Search for the cell housing the specified text and yield its [x, y] center coordinate. 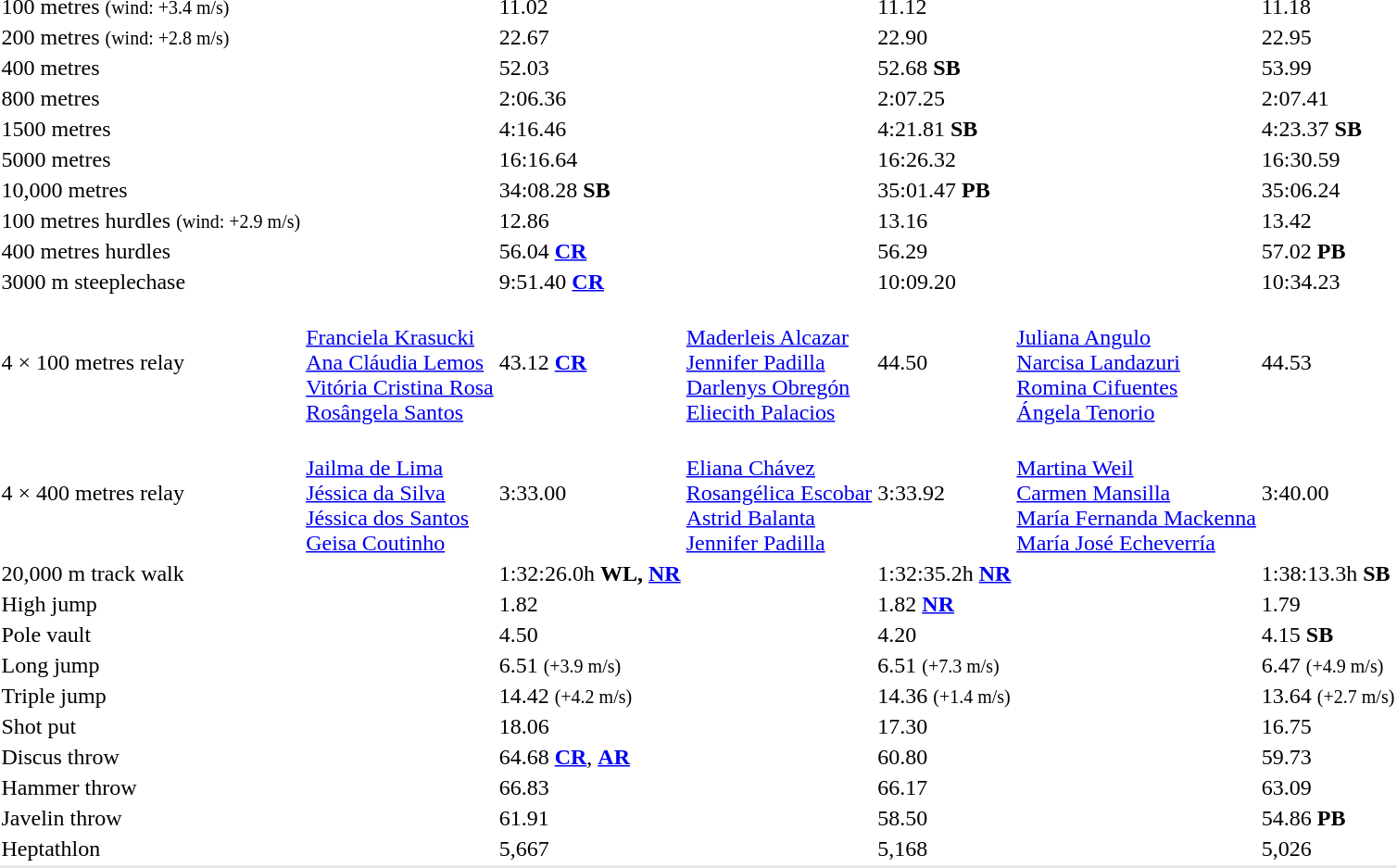
56.04 CR [589, 251]
43.12 CR [589, 362]
200 metres (wind: +2.8 m/s) [151, 37]
57.02 PB [1328, 251]
17.30 [945, 726]
35:06.24 [1328, 190]
4.15 SB [1328, 635]
400 metres hurdles [151, 251]
9:51.40 CR [589, 282]
Hammer throw [151, 787]
13.16 [945, 220]
16.75 [1328, 726]
10:09.20 [945, 282]
18.06 [589, 726]
4.50 [589, 635]
13.42 [1328, 220]
100 metres hurdles (wind: +2.9 m/s) [151, 220]
10,000 metres [151, 190]
5,667 [589, 849]
1500 metres [151, 129]
1:32:26.0h WL, NR [589, 573]
4:21.81 SB [945, 129]
Jailma de LimaJéssica da SilvaJéssica dos SantosGeisa Coutinho [400, 493]
6.51 (+3.9 m/s) [589, 665]
1.82 [589, 604]
4.20 [945, 635]
66.83 [589, 787]
Long jump [151, 665]
1:32:35.2h NR [945, 573]
1.82 NR [945, 604]
Heptathlon [151, 849]
Shot put [151, 726]
66.17 [945, 787]
14.36 (+1.4 m/s) [945, 696]
44.50 [945, 362]
5000 metres [151, 159]
35:01.47 PB [945, 190]
2:06.36 [589, 98]
34:08.28 SB [589, 190]
64.68 CR, AR [589, 757]
Javelin throw [151, 818]
10:34.23 [1328, 282]
Franciela KrasuckiAna Cláudia LemosVitória Cristina RosaRosângela Santos [400, 362]
800 metres [151, 98]
6.51 (+7.3 m/s) [945, 665]
4 × 400 metres relay [151, 493]
22.67 [589, 37]
2:07.25 [945, 98]
16:16.64 [589, 159]
4:16.46 [589, 129]
High jump [151, 604]
60.80 [945, 757]
Juliana AnguloNarcisa LandazuriRomina CifuentesÁngela Tenorio [1137, 362]
14.42 (+4.2 m/s) [589, 696]
3000 m steeplechase [151, 282]
Eliana ChávezRosangélica EscobarAstrid BalantaJennifer Padilla [779, 493]
3:33.92 [945, 493]
13.64 (+2.7 m/s) [1328, 696]
3:33.00 [589, 493]
16:30.59 [1328, 159]
1:38:13.3h SB [1328, 573]
53.99 [1328, 68]
3:40.00 [1328, 493]
12.86 [589, 220]
1.79 [1328, 604]
Triple jump [151, 696]
4 × 100 metres relay [151, 362]
Pole vault [151, 635]
58.50 [945, 818]
4:23.37 SB [1328, 129]
54.86 PB [1328, 818]
400 metres [151, 68]
16:26.32 [945, 159]
22.90 [945, 37]
61.91 [589, 818]
Discus throw [151, 757]
44.53 [1328, 362]
59.73 [1328, 757]
Martina WeilCarmen MansillaMaría Fernanda MackennaMaría José Echeverría [1137, 493]
2:07.41 [1328, 98]
6.47 (+4.9 m/s) [1328, 665]
56.29 [945, 251]
5,026 [1328, 849]
63.09 [1328, 787]
52.03 [589, 68]
5,168 [945, 849]
20,000 m track walk [151, 573]
22.95 [1328, 37]
Maderleis AlcazarJennifer PadillaDarlenys ObregónEliecith Palacios [779, 362]
52.68 SB [945, 68]
